Output the (X, Y) coordinate of the center of the cell containing the given text.  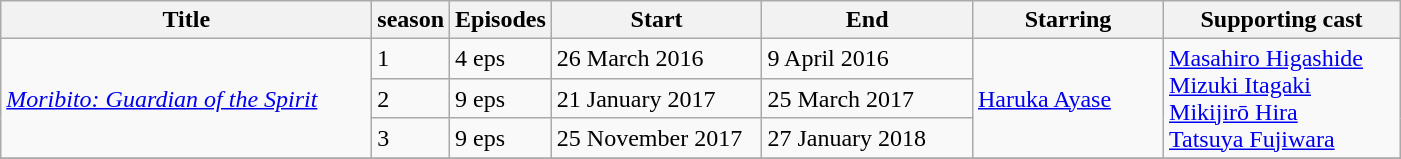
Title (186, 20)
2 (411, 98)
Starring (1068, 20)
4 eps (501, 59)
Haruka Ayase (1068, 98)
End (868, 20)
Masahiro HigashideMizuki ItagakiMikijirō HiraTatsuya Fujiwara (1282, 98)
season (411, 20)
25 March 2017 (868, 98)
Episodes (501, 20)
25 November 2017 (656, 138)
Supporting cast (1282, 20)
3 (411, 138)
Start (656, 20)
Moribito: Guardian of the Spirit (186, 98)
21 January 2017 (656, 98)
26 March 2016 (656, 59)
9 April 2016 (868, 59)
1 (411, 59)
27 January 2018 (868, 138)
